Pinpoint the cell where the given text exists, returning its [X, Y] midpoint coordinate. 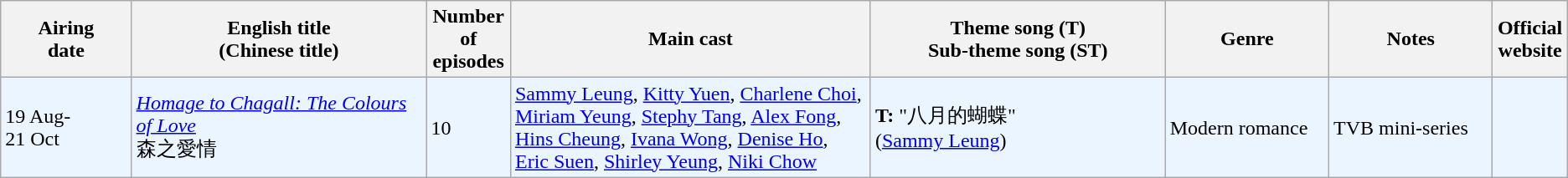
Theme song (T) Sub-theme song (ST) [1018, 39]
Official website [1529, 39]
19 Aug- 21 Oct [66, 127]
Sammy Leung, Kitty Yuen, Charlene Choi, Miriam Yeung, Stephy Tang, Alex Fong, Hins Cheung, Ivana Wong, Denise Ho, Eric Suen, Shirley Yeung, Niki Chow [690, 127]
Homage to Chagall: The Colours of Love 森之愛情 [279, 127]
T: "八月的蝴蝶" (Sammy Leung) [1018, 127]
10 [469, 127]
Modern romance [1246, 127]
English title (Chinese title) [279, 39]
Number of episodes [469, 39]
Main cast [690, 39]
Notes [1411, 39]
Airingdate [66, 39]
TVB mini-series [1411, 127]
Genre [1246, 39]
